Output the (X, Y) coordinate of the center of the cell containing the given text.  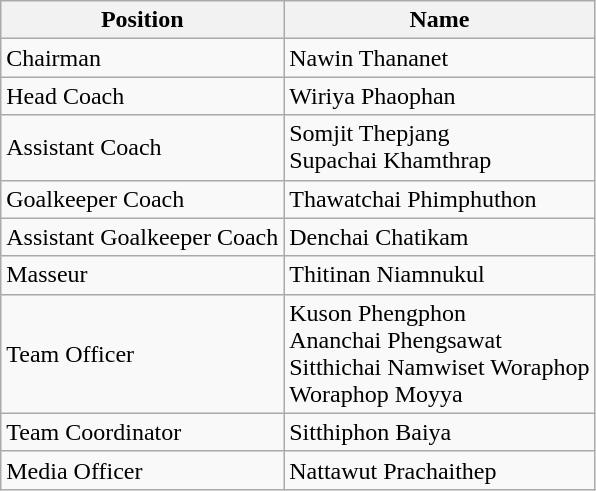
Masseur (142, 275)
Kuson Phengphon Ananchai Phengsawat Sitthichai Namwiset Woraphop Woraphop Moyya (440, 354)
Team Officer (142, 354)
Chairman (142, 58)
Head Coach (142, 96)
Wiriya Phaophan (440, 96)
Team Coordinator (142, 432)
Sitthiphon Baiya (440, 432)
Somjit Thepjang Supachai Khamthrap (440, 148)
Assistant Coach (142, 148)
Nattawut Prachaithep (440, 470)
Nawin Thananet (440, 58)
Denchai Chatikam (440, 237)
Thitinan Niamnukul (440, 275)
Goalkeeper Coach (142, 199)
Assistant Goalkeeper Coach (142, 237)
Name (440, 20)
Thawatchai Phimphuthon (440, 199)
Position (142, 20)
Media Officer (142, 470)
